Identify which cell holds the provided text, then report its [x, y] central coordinate. 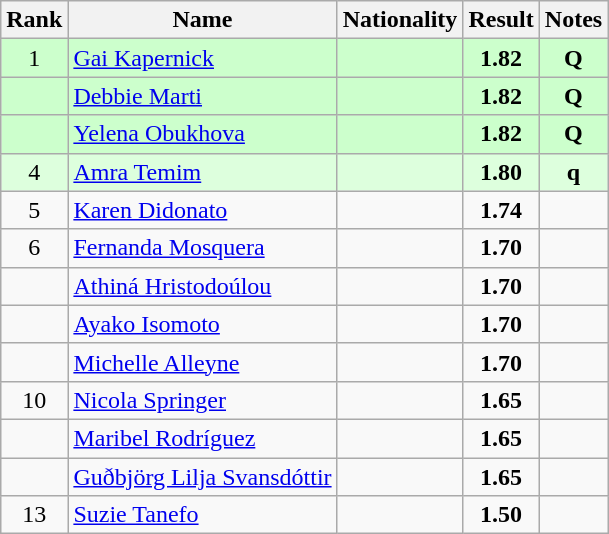
Fernanda Mosquera [202, 248]
1.80 [501, 172]
Gai Kapernick [202, 58]
6 [34, 248]
5 [34, 210]
q [573, 172]
Nationality [400, 20]
Name [202, 20]
Athiná Hristodoúlou [202, 286]
13 [34, 515]
Karen Didonato [202, 210]
Result [501, 20]
Notes [573, 20]
Maribel Rodríguez [202, 438]
Guðbjörg Lilja Svansdóttir [202, 477]
1.74 [501, 210]
Suzie Tanefo [202, 515]
1 [34, 58]
Debbie Marti [202, 96]
4 [34, 172]
Michelle Alleyne [202, 362]
Yelena Obukhova [202, 134]
1.50 [501, 515]
Rank [34, 20]
10 [34, 400]
Ayako Isomoto [202, 324]
Amra Temim [202, 172]
Nicola Springer [202, 400]
